From the cell containing the given text, extract its center point as (x, y) coordinate. 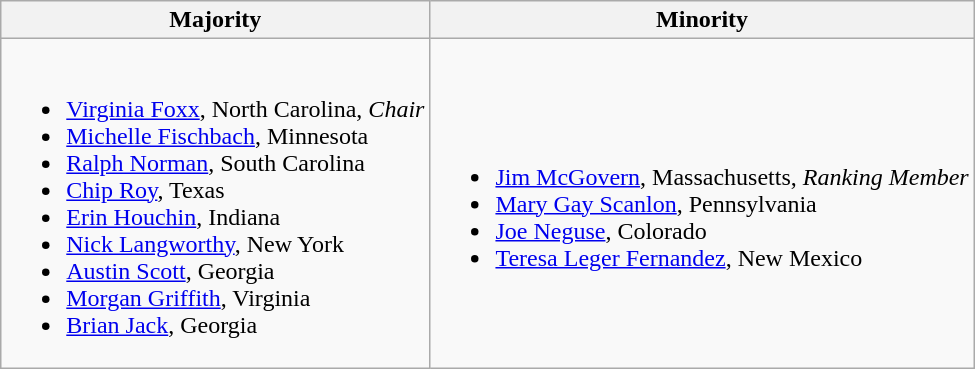
Jim McGovern, Massachusetts, Ranking MemberMary Gay Scanlon, PennsylvaniaJoe Neguse, ColoradoTeresa Leger Fernandez, New Mexico (702, 204)
Majority (216, 20)
Minority (702, 20)
